Return [X, Y] of the center of cell containing provided text 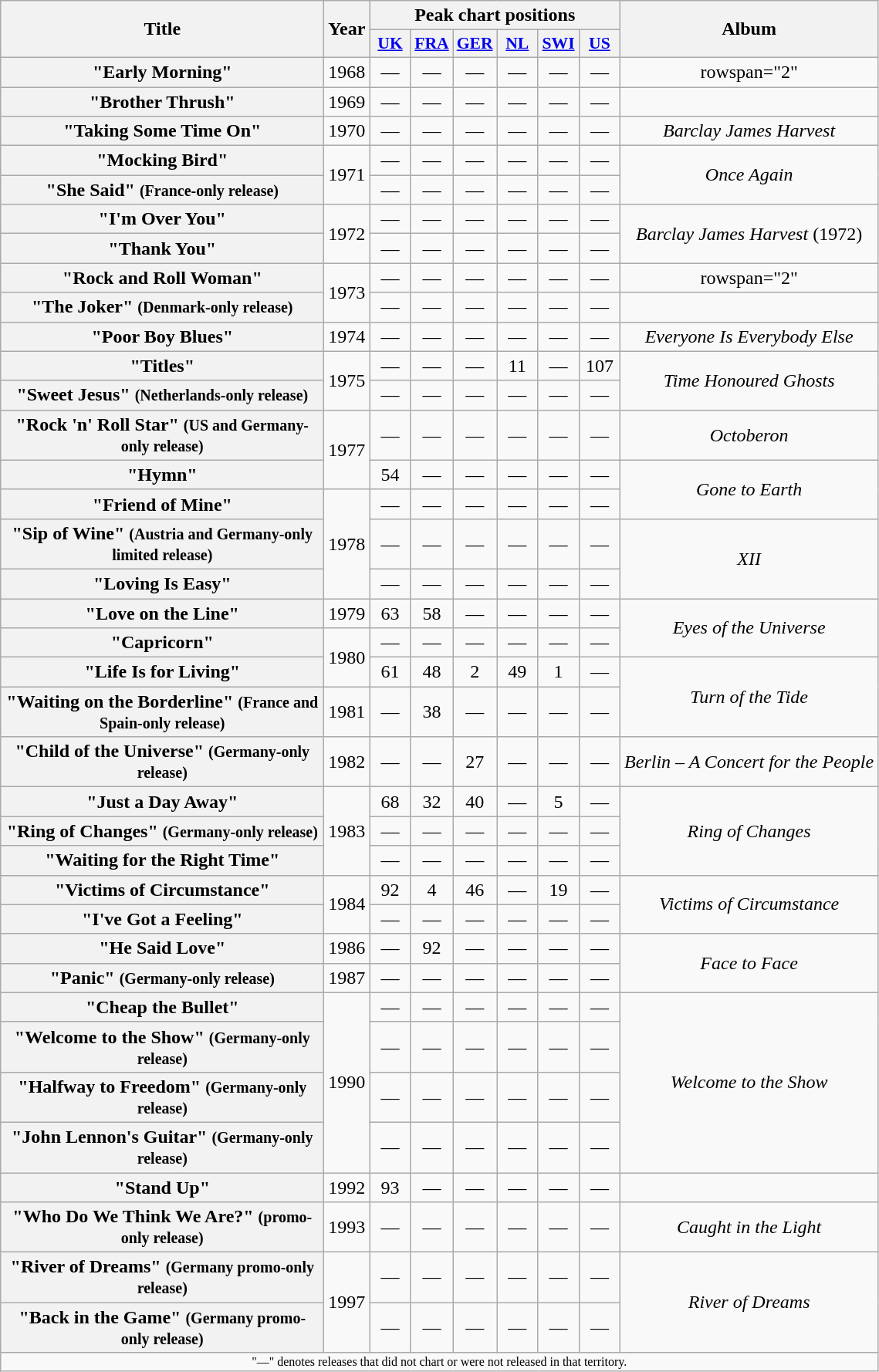
SWI [559, 44]
1992 [347, 1188]
Welcome to the Show [749, 1082]
Peak chart positions [495, 15]
"Waiting for the Right Time" [162, 860]
11 [517, 366]
1975 [347, 380]
38 [431, 711]
"Welcome to the Show" (Germany-only release) [162, 1046]
Album [749, 29]
1968 [347, 72]
"Child of the Universe" (Germany-only release) [162, 762]
NL [517, 44]
"Taking Some Time On" [162, 131]
"I've Got a Feeling" [162, 919]
UK [390, 44]
54 [390, 475]
Once Again [749, 175]
32 [431, 802]
1973 [347, 292]
2 [475, 672]
"Love on the Line" [162, 613]
Barclay James Harvest (1972) [749, 234]
1971 [347, 175]
107 [599, 366]
48 [431, 672]
Title [162, 29]
"Poor Boy Blues" [162, 336]
1990 [347, 1082]
Everyone Is Everybody Else [749, 336]
1970 [347, 131]
19 [559, 890]
1993 [347, 1227]
Eyes of the Universe [749, 628]
Gone to Earth [749, 489]
XII [749, 559]
"Thank You" [162, 248]
"John Lennon's Guitar" (Germany-only release) [162, 1147]
Ring of Changes [749, 831]
Turn of the Tide [749, 698]
1969 [347, 101]
"Early Morning" [162, 72]
93 [390, 1188]
1997 [347, 1303]
49 [517, 672]
"Loving Is Easy" [162, 583]
Time Honoured Ghosts [749, 380]
Caught in the Light [749, 1227]
Face to Face [749, 963]
61 [390, 672]
FRA [431, 44]
Berlin – A Concert for the People [749, 762]
"Sip of Wine" (Austria and Germany-only limited release) [162, 543]
1981 [347, 711]
58 [431, 613]
"Rock 'n' Roll Star" (US and Germany-only release) [162, 435]
"Titles" [162, 366]
"Capricorn" [162, 643]
"Life Is for Living" [162, 672]
"Who Do We Think We Are?" (promo-only release) [162, 1227]
"Hymn" [162, 475]
"Sweet Jesus" (Netherlands-only release) [162, 395]
"Just a Day Away" [162, 802]
4 [431, 890]
"Cheap the Bullet" [162, 1007]
5 [559, 802]
"Waiting on the Borderline" (France and Spain-only release) [162, 711]
1980 [347, 657]
Barclay James Harvest [749, 131]
Victims of Circumstance [749, 904]
"Victims of Circumstance" [162, 890]
1987 [347, 978]
"Ring of Changes" (Germany-only release) [162, 831]
"Friend of Mine" [162, 504]
1983 [347, 831]
"Stand Up" [162, 1188]
46 [475, 890]
GER [475, 44]
1984 [347, 904]
"The Joker" (Denmark-only release) [162, 307]
68 [390, 802]
63 [390, 613]
40 [475, 802]
1 [559, 672]
"I'm Over You" [162, 219]
27 [475, 762]
US [599, 44]
1977 [347, 449]
1982 [347, 762]
River of Dreams [749, 1303]
"Back in the Game" (Germany promo-only release) [162, 1327]
"—" denotes releases that did not chart or were not released in that territory. [440, 1362]
1986 [347, 948]
Year [347, 29]
"Brother Thrush" [162, 101]
"She Said" (France-only release) [162, 190]
"Rock and Roll Woman" [162, 278]
"Panic" (Germany-only release) [162, 978]
1979 [347, 613]
"River of Dreams" (Germany promo-only release) [162, 1278]
"He Said Love" [162, 948]
1974 [347, 336]
"Mocking Bird" [162, 161]
1978 [347, 543]
"Halfway to Freedom" (Germany-only release) [162, 1097]
Octoberon [749, 435]
1972 [347, 234]
